Locate the cell with the specified text and output its [X, Y] center coordinate. 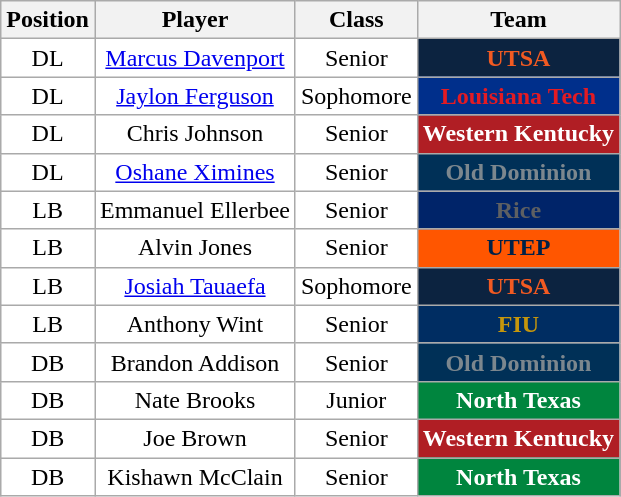
Alvin Jones [194, 248]
Marcus Davenport [194, 58]
Player [194, 20]
UTEP [518, 248]
Joe Brown [194, 438]
Anthony Wint [194, 324]
Josiah Tauaefa [194, 286]
Emmanuel Ellerbee [194, 210]
Team [518, 20]
Louisiana Tech [518, 96]
Rice [518, 210]
Position [48, 20]
Jaylon Ferguson [194, 96]
Junior [356, 400]
Oshane Ximines [194, 172]
Chris Johnson [194, 134]
Nate Brooks [194, 400]
FIU [518, 324]
Kishawn McClain [194, 477]
Brandon Addison [194, 362]
Class [356, 20]
